Determine the [X, Y] coordinate at the center of the cell enclosing the given text.  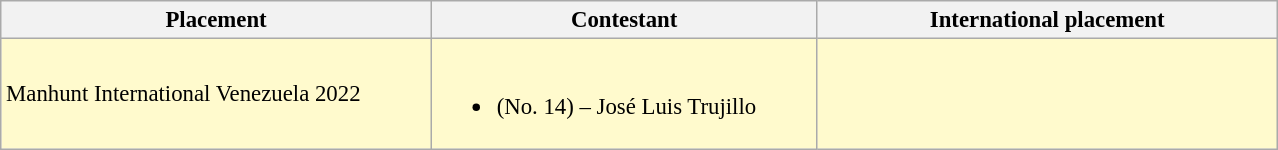
International placement [1048, 20]
Contestant [624, 20]
(No. 14) – José Luis Trujillo [624, 94]
Manhunt International Venezuela 2022 [216, 94]
Placement [216, 20]
